Provide the (X, Y) coordinate of the cell's center where the given text is located.  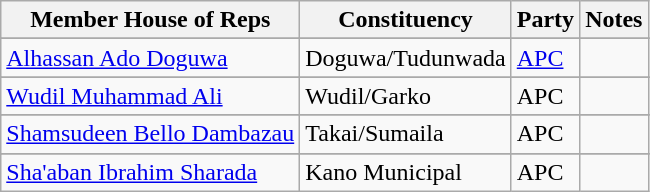
Notes (614, 20)
Sha'aban Ibrahim Sharada (150, 172)
Wudil Muhammad Ali (150, 96)
Kano Municipal (406, 172)
Party (545, 20)
Member House of Reps (150, 20)
Shamsudeen Bello Dambazau (150, 134)
Constituency (406, 20)
Doguwa/Tudunwada (406, 58)
Takai/Sumaila (406, 134)
Wudil/Garko (406, 96)
Alhassan Ado Doguwa (150, 58)
